Return (X, Y) of the center of cell containing provided text 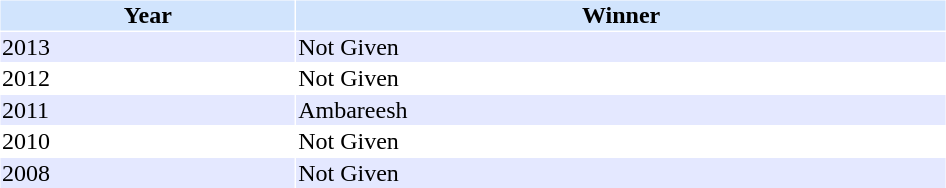
Ambareesh (622, 110)
2013 (148, 47)
2010 (148, 141)
2012 (148, 79)
Winner (622, 15)
2011 (148, 110)
Year (148, 15)
2008 (148, 173)
